Determine the (X, Y) coordinate at the center of the cell enclosing the given text.  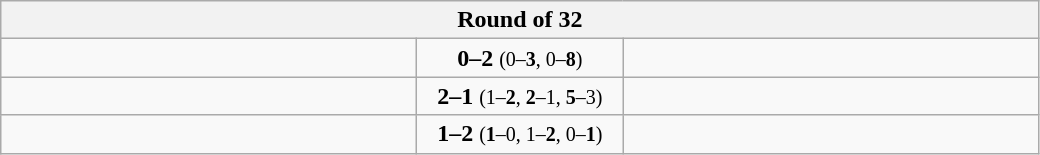
1–2 (1–0, 1–2, 0–1) (520, 134)
Round of 32 (520, 20)
0–2 (0–3, 0–8) (520, 58)
2–1 (1–2, 2–1, 5–3) (520, 96)
